Extract the [x, y] coordinate from the center of the cell holding the provided text.  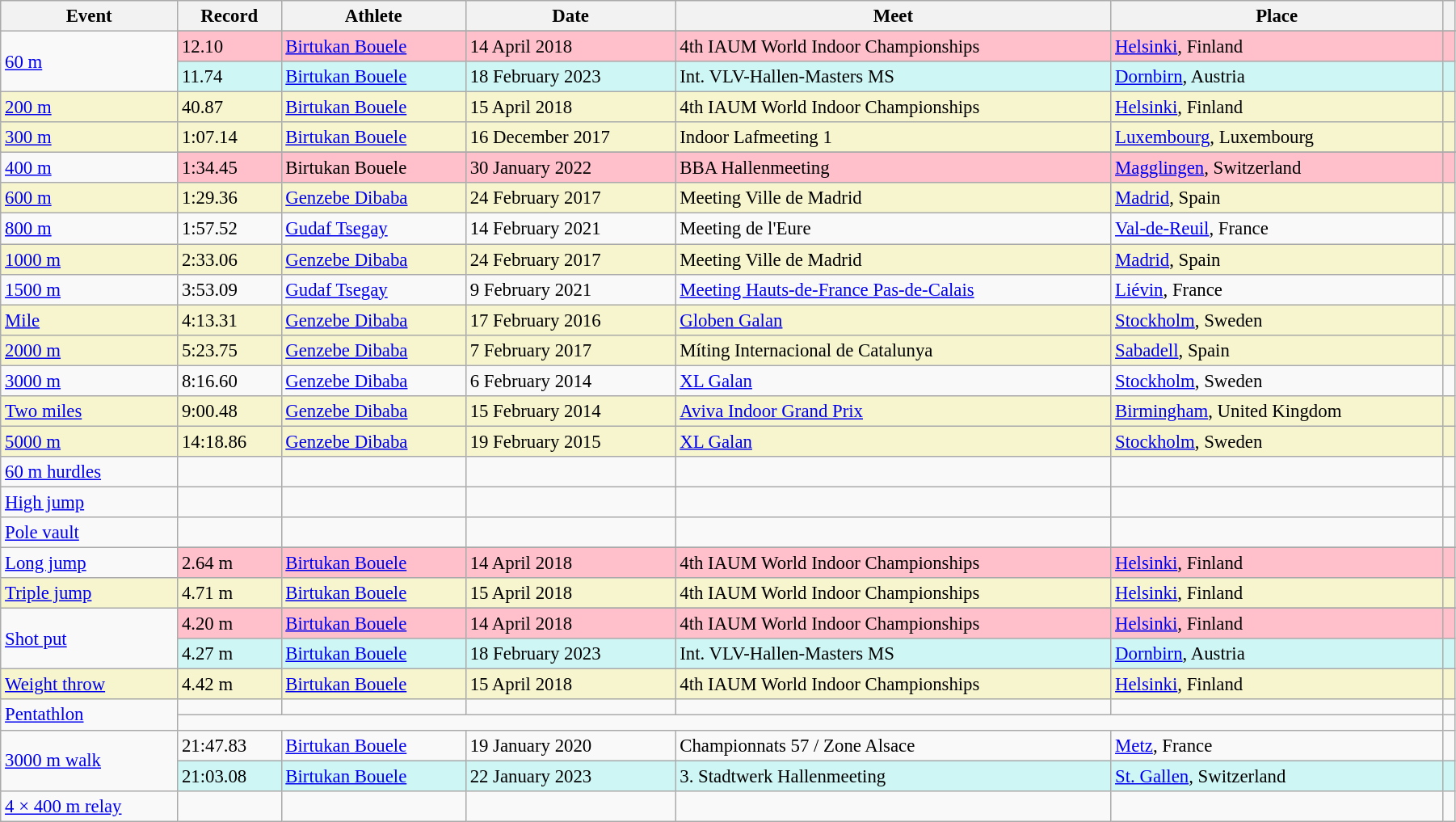
Triple jump [89, 593]
Date [570, 16]
2000 m [89, 350]
Mile [89, 320]
200 m [89, 107]
Birmingham, United Kingdom [1277, 411]
14:18.86 [229, 441]
21:03.08 [229, 776]
9:00.48 [229, 411]
St. Gallen, Switzerland [1277, 776]
Val-de-Reuil, France [1277, 229]
Two miles [89, 411]
21:47.83 [229, 745]
Sabadell, Spain [1277, 350]
Weight throw [89, 685]
1500 m [89, 289]
Meet [894, 16]
11.74 [229, 77]
12.10 [229, 47]
8:16.60 [229, 381]
4.27 m [229, 654]
3000 m [89, 381]
19 February 2015 [570, 441]
2.64 m [229, 563]
Magglingen, Switzerland [1277, 168]
4:13.31 [229, 320]
Míting Internacional de Catalunya [894, 350]
1:07.14 [229, 137]
4.71 m [229, 593]
Place [1277, 16]
Long jump [89, 563]
Metz, France [1277, 745]
400 m [89, 168]
Meeting de l'Eure [894, 229]
800 m [89, 229]
1:57.52 [229, 229]
6 February 2014 [570, 381]
4 × 400 m relay [89, 806]
1:29.36 [229, 198]
4.42 m [229, 685]
17 February 2016 [570, 320]
High jump [89, 502]
Shot put [89, 639]
3:53.09 [229, 289]
3000 m walk [89, 760]
Championnats 57 / Zone Alsace [894, 745]
2:33.06 [229, 259]
BBA Hallenmeeting [894, 168]
1:34.45 [229, 168]
Athlete [373, 16]
300 m [89, 137]
30 January 2022 [570, 168]
19 January 2020 [570, 745]
Pentathlon [89, 715]
Indoor Lafmeeting 1 [894, 137]
22 January 2023 [570, 776]
60 m hurdles [89, 472]
Globen Galan [894, 320]
16 December 2017 [570, 137]
Event [89, 16]
5:23.75 [229, 350]
Pole vault [89, 533]
5000 m [89, 441]
4.20 m [229, 624]
40.87 [229, 107]
Aviva Indoor Grand Prix [894, 411]
Record [229, 16]
15 February 2014 [570, 411]
9 February 2021 [570, 289]
600 m [89, 198]
Meeting Hauts-de-France Pas-de-Calais [894, 289]
1000 m [89, 259]
Luxembourg, Luxembourg [1277, 137]
Liévin, France [1277, 289]
3. Stadtwerk Hallenmeeting [894, 776]
60 m [89, 61]
14 February 2021 [570, 229]
7 February 2017 [570, 350]
